Capture the cell that displays the provided text and extract its [x, y] central coordinate. 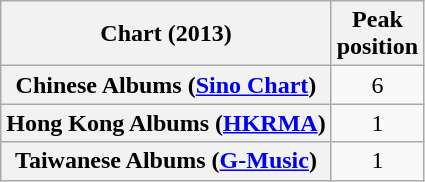
Peakposition [377, 34]
Taiwanese Albums (G-Music) [166, 161]
Hong Kong Albums (HKRMA) [166, 123]
Chart (2013) [166, 34]
Chinese Albums (Sino Chart) [166, 85]
6 [377, 85]
